Scan for the cell matching the given text and deliver its (x, y) coordinate at center. 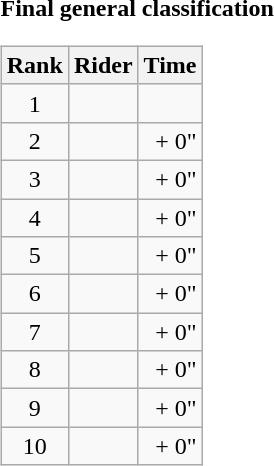
9 (34, 408)
3 (34, 179)
8 (34, 370)
Time (170, 65)
6 (34, 294)
Rank (34, 65)
10 (34, 446)
4 (34, 217)
Rider (103, 65)
1 (34, 103)
5 (34, 256)
2 (34, 141)
7 (34, 332)
